Find where the given text appears and provide that cell's center as [X, Y] coordinate. 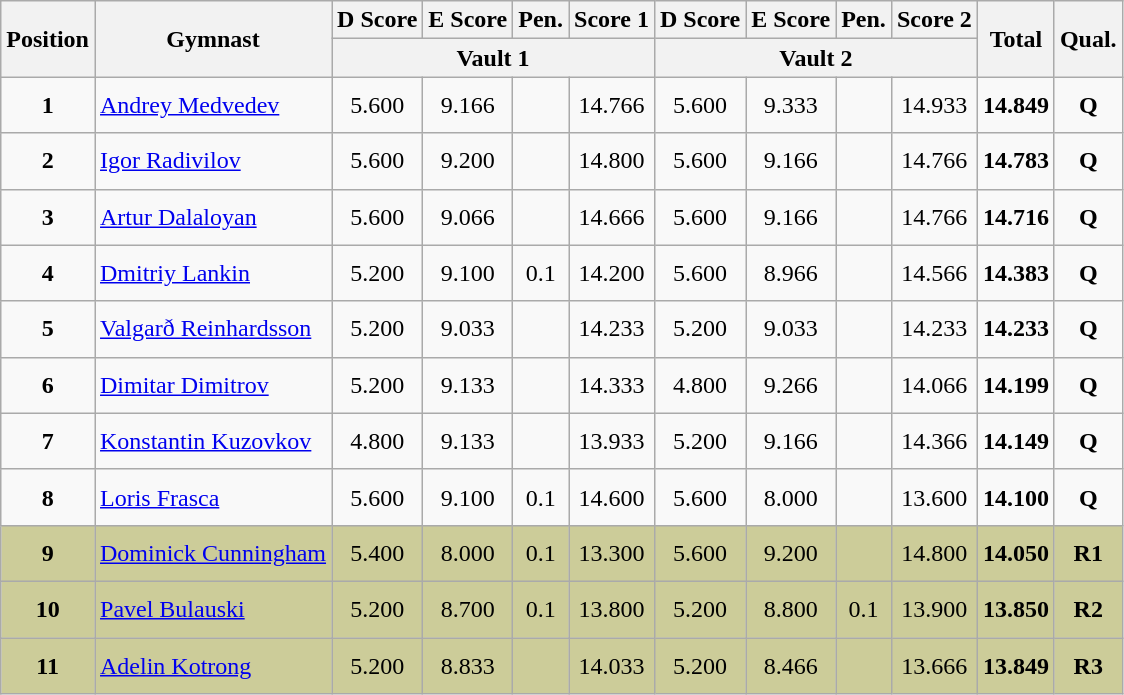
Artur Dalaloyan [212, 217]
9.066 [468, 217]
13.666 [934, 666]
13.800 [611, 609]
9.333 [791, 105]
14.100 [1016, 497]
Valgarð Reinhardsson [212, 329]
Dominick Cunningham [212, 553]
R3 [1088, 666]
R1 [1088, 553]
9.266 [791, 385]
8 [48, 497]
10 [48, 609]
1 [48, 105]
14.716 [1016, 217]
2 [48, 161]
7 [48, 441]
Vault 2 [816, 58]
14.600 [611, 497]
3 [48, 217]
13.600 [934, 497]
R2 [1088, 609]
5.400 [378, 553]
14.200 [611, 273]
14.033 [611, 666]
Vault 1 [494, 58]
11 [48, 666]
13.849 [1016, 666]
Qual. [1088, 39]
14.199 [1016, 385]
9 [48, 553]
14.366 [934, 441]
8.800 [791, 609]
Position [48, 39]
Adelin Kotrong [212, 666]
Igor Radivilov [212, 161]
13.900 [934, 609]
13.933 [611, 441]
Loris Frasca [212, 497]
Total [1016, 39]
8.466 [791, 666]
14.666 [611, 217]
4 [48, 273]
14.333 [611, 385]
6 [48, 385]
14.066 [934, 385]
Dimitar Dimitrov [212, 385]
14.849 [1016, 105]
13.300 [611, 553]
8.700 [468, 609]
14.933 [934, 105]
8.833 [468, 666]
14.783 [1016, 161]
8.966 [791, 273]
Pavel Bulauski [212, 609]
Score 2 [934, 20]
13.850 [1016, 609]
14.383 [1016, 273]
Konstantin Kuzovkov [212, 441]
Andrey Medvedev [212, 105]
Score 1 [611, 20]
5 [48, 329]
Dmitriy Lankin [212, 273]
14.149 [1016, 441]
14.050 [1016, 553]
14.566 [934, 273]
Gymnast [212, 39]
